Locate the cell with the specified text and output its (X, Y) center coordinate. 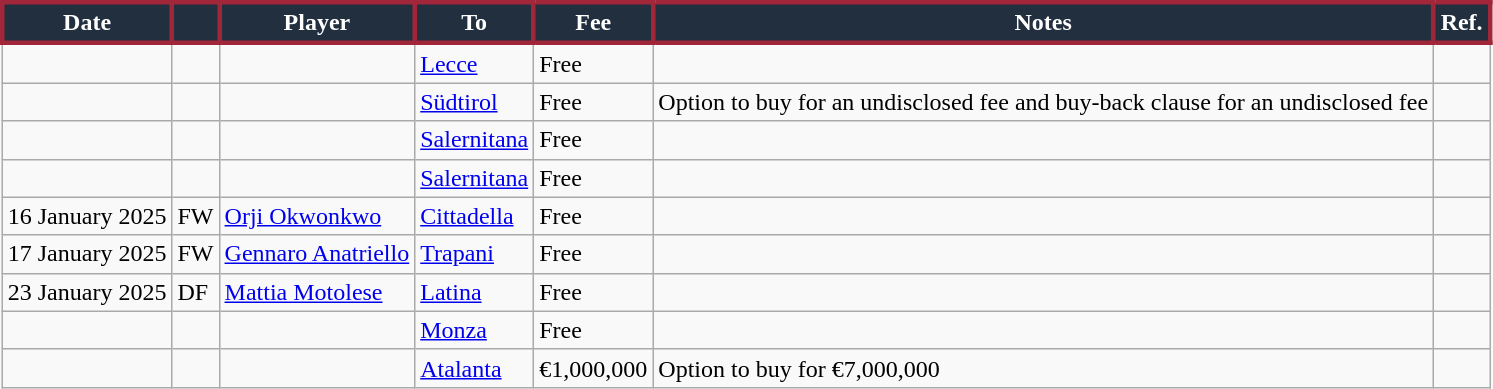
Option to buy for €7,000,000 (1044, 368)
Gennaro Anatriello (317, 254)
16 January 2025 (87, 216)
Trapani (474, 254)
To (474, 22)
23 January 2025 (87, 292)
Monza (474, 330)
€1,000,000 (594, 368)
Orji Okwonkwo (317, 216)
17 January 2025 (87, 254)
Ref. (1462, 22)
Südtirol (474, 102)
Fee (594, 22)
Lecce (474, 63)
Latina (474, 292)
Player (317, 22)
Notes (1044, 22)
Cittadella (474, 216)
DF (196, 292)
Atalanta (474, 368)
Date (87, 22)
Mattia Motolese (317, 292)
Option to buy for an undisclosed fee and buy-back clause for an undisclosed fee (1044, 102)
